Output the [x, y] coordinate of the center of the cell containing the given text.  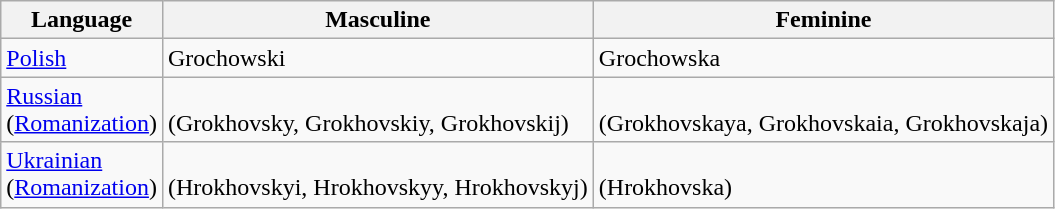
(Grokhovsky, Grokhovskiy, Grokhovskij) [378, 110]
Grochowska [823, 58]
Russian (Romanization) [82, 110]
Language [82, 20]
Ukrainian (Romanization) [82, 174]
Polish [82, 58]
(Hrokhovska) [823, 174]
Grochowski [378, 58]
Feminine [823, 20]
(Hrokhovskyi, Hrokhovskyy, Hrokhovskyj) [378, 174]
Masculine [378, 20]
(Grokhovskaya, Grokhovskaia, Grokhovskaja) [823, 110]
